Search for the cell housing the specified text and yield its [X, Y] center coordinate. 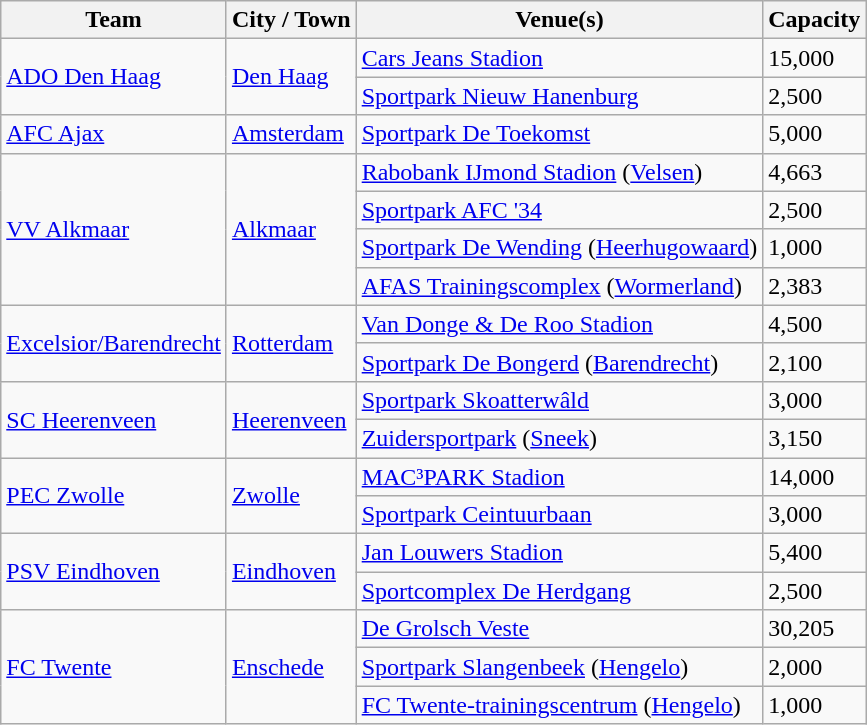
Sportpark AFC '34 [560, 210]
Sportcomplex De Herdgang [560, 591]
Cars Jeans Stadion [560, 58]
5,400 [814, 553]
5,000 [814, 134]
Enschede [291, 667]
2,100 [814, 362]
Sportpark Slangenbeek (Hengelo) [560, 667]
15,000 [814, 58]
Sportpark De Wending (Heerhugowaard) [560, 248]
Sportpark Ceintuurbaan [560, 515]
4,500 [814, 324]
Sportpark Skoatterwâld [560, 400]
Capacity [814, 20]
Rotterdam [291, 343]
Zuidersportpark (Sneek) [560, 438]
Sportpark Nieuw Hanenburg [560, 96]
2,383 [814, 286]
Den Haag [291, 77]
Zwolle [291, 496]
Van Donge & De Roo Stadion [560, 324]
FC Twente-trainingscentrum (Hengelo) [560, 705]
Heerenveen [291, 419]
14,000 [814, 477]
VV Alkmaar [114, 229]
Jan Louwers Stadion [560, 553]
2,000 [814, 667]
Team [114, 20]
SC Heerenveen [114, 419]
MAC³PARK Stadion [560, 477]
Excelsior/Barendrecht [114, 343]
PSV Eindhoven [114, 572]
ADO Den Haag [114, 77]
Eindhoven [291, 572]
3,150 [814, 438]
30,205 [814, 629]
Amsterdam [291, 134]
Sportpark De Toekomst [560, 134]
De Grolsch Veste [560, 629]
PEC Zwolle [114, 496]
FC Twente [114, 667]
Rabobank IJmond Stadion (Velsen) [560, 172]
Venue(s) [560, 20]
4,663 [814, 172]
Alkmaar [291, 229]
AFAS Trainingscomplex (Wormerland) [560, 286]
City / Town [291, 20]
Sportpark De Bongerd (Barendrecht) [560, 362]
AFC Ajax [114, 134]
